Provide the (x, y) coordinate of the cell's center where the given text is located.  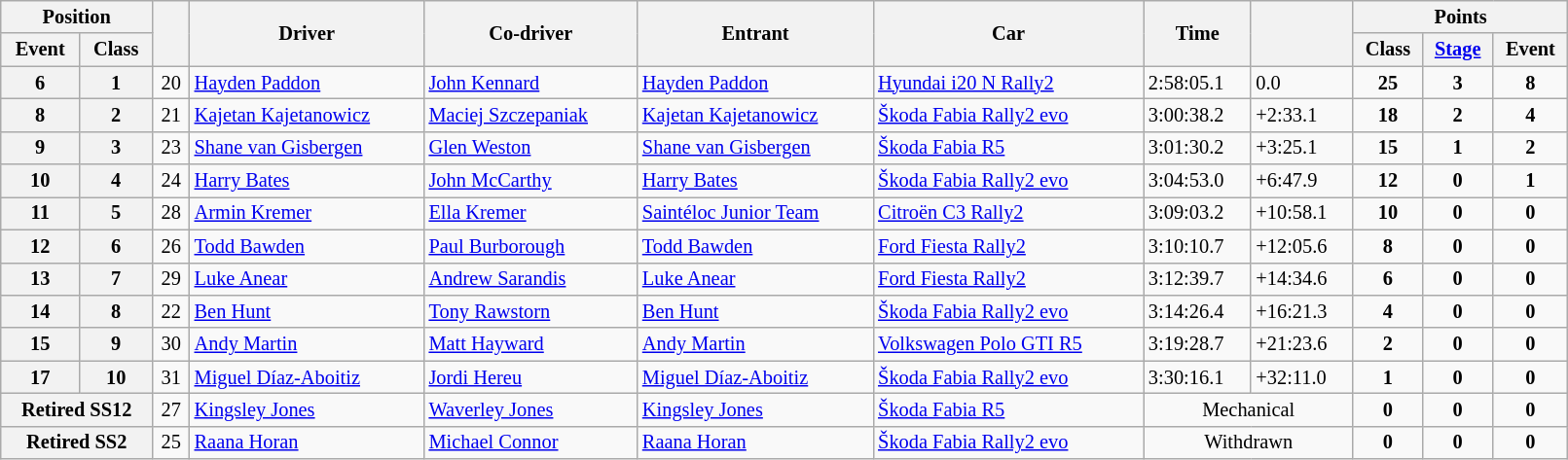
Hyundai i20 N Rally2 (1008, 83)
Waverley Jones (531, 409)
Jordi Hereu (531, 377)
24 (171, 181)
3:09:03.2 (1197, 213)
Entrant (755, 33)
Driver (308, 33)
23 (171, 148)
Paul Burborough (531, 246)
Tony Rawstorn (531, 311)
Co-driver (531, 33)
27 (171, 409)
14 (41, 311)
+10:58.1 (1302, 213)
Andrew Sarandis (531, 279)
7 (117, 279)
5 (117, 213)
John Kennard (531, 83)
31 (171, 377)
Maciej Szczepaniak (531, 115)
2:58:05.1 (1197, 83)
+32:11.0 (1302, 377)
John McCarthy (531, 181)
30 (171, 344)
+3:25.1 (1302, 148)
Car (1008, 33)
3:04:53.0 (1197, 181)
3:01:30.2 (1197, 148)
+16:21.3 (1302, 311)
0.0 (1302, 83)
20 (171, 83)
+21:23.6 (1302, 344)
Citroën C3 Rally2 (1008, 213)
Withdrawn (1248, 442)
Time (1197, 33)
3:14:26.4 (1197, 311)
Mechanical (1248, 409)
28 (171, 213)
3:12:39.7 (1197, 279)
3:30:16.1 (1197, 377)
3:19:28.7 (1197, 344)
+2:33.1 (1302, 115)
13 (41, 279)
Retired SS2 (77, 442)
Armin Kremer (308, 213)
Matt Hayward (531, 344)
Ella Kremer (531, 213)
21 (171, 115)
26 (171, 246)
Glen Weston (531, 148)
Saintéloc Junior Team (755, 213)
Position (77, 17)
Stage (1457, 50)
11 (41, 213)
Retired SS12 (77, 409)
+12:05.6 (1302, 246)
+14:34.6 (1302, 279)
+6:47.9 (1302, 181)
Points (1460, 17)
Michael Connor (531, 442)
22 (171, 311)
18 (1388, 115)
3:00:38.2 (1197, 115)
29 (171, 279)
3:10:10.7 (1197, 246)
17 (41, 377)
Volkswagen Polo GTI R5 (1008, 344)
